For the text-containing cell, return its midpoint in [X, Y] coordinate format. 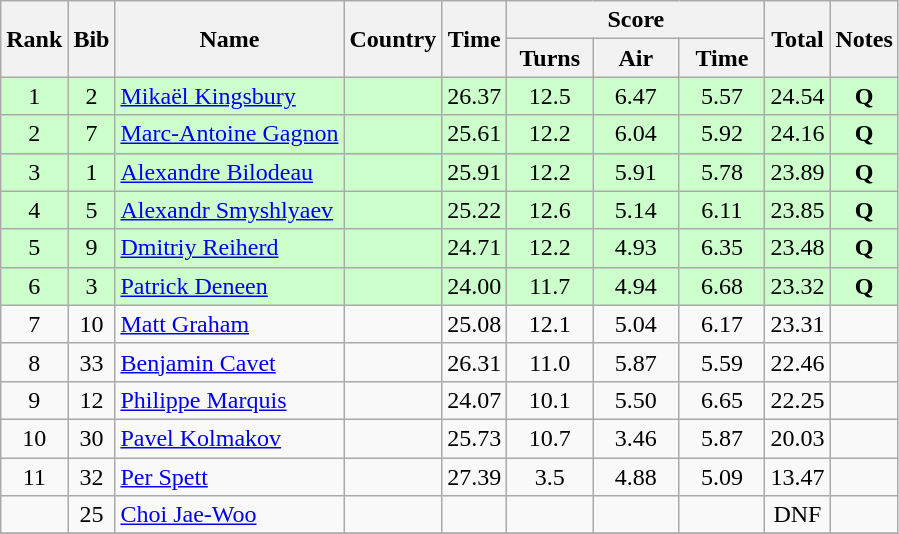
20.03 [798, 438]
22.25 [798, 400]
Philippe Marquis [230, 400]
5.59 [722, 362]
5.57 [722, 96]
12.1 [550, 324]
33 [92, 362]
12 [92, 400]
25.22 [474, 210]
Pavel Kolmakov [230, 438]
11.0 [550, 362]
23.32 [798, 286]
5.91 [636, 172]
24.07 [474, 400]
Matt Graham [230, 324]
6.35 [722, 248]
24.54 [798, 96]
10.1 [550, 400]
6.65 [722, 400]
4.88 [636, 477]
22.46 [798, 362]
6.11 [722, 210]
23.31 [798, 324]
25 [92, 515]
24.71 [474, 248]
11 [34, 477]
3.46 [636, 438]
4.93 [636, 248]
Benjamin Cavet [230, 362]
6.68 [722, 286]
Dmitriy Reiherd [230, 248]
12.5 [550, 96]
5.78 [722, 172]
12.6 [550, 210]
4 [34, 210]
3.5 [550, 477]
Mikaël Kingsbury [230, 96]
4.94 [636, 286]
Patrick Deneen [230, 286]
25.08 [474, 324]
27.39 [474, 477]
8 [34, 362]
Bib [92, 39]
10.7 [550, 438]
Turns [550, 58]
Alexandre Bilodeau [230, 172]
5.92 [722, 134]
25.73 [474, 438]
23.48 [798, 248]
Notes [864, 39]
Alexandr Smyshlyaev [230, 210]
6.47 [636, 96]
Country [393, 39]
Per Spett [230, 477]
Total [798, 39]
6 [34, 286]
25.61 [474, 134]
Rank [34, 39]
25.91 [474, 172]
5.14 [636, 210]
30 [92, 438]
24.00 [474, 286]
6.17 [722, 324]
13.47 [798, 477]
26.37 [474, 96]
Air [636, 58]
6.04 [636, 134]
Score [636, 20]
Name [230, 39]
Marc-Antoine Gagnon [230, 134]
32 [92, 477]
23.85 [798, 210]
Choi Jae-Woo [230, 515]
24.16 [798, 134]
11.7 [550, 286]
5.09 [722, 477]
26.31 [474, 362]
5.04 [636, 324]
DNF [798, 515]
23.89 [798, 172]
5.50 [636, 400]
